Extract the [X, Y] coordinate from the center of the cell holding the provided text.  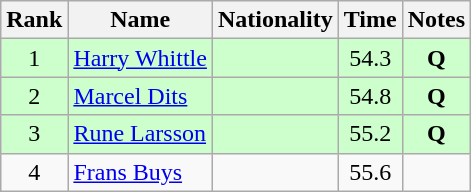
Name [140, 20]
Rune Larsson [140, 134]
Time [370, 20]
4 [34, 172]
Notes [436, 20]
1 [34, 58]
Frans Buys [140, 172]
Harry Whittle [140, 58]
54.3 [370, 58]
Rank [34, 20]
55.2 [370, 134]
3 [34, 134]
2 [34, 96]
Nationality [275, 20]
Marcel Dits [140, 96]
54.8 [370, 96]
55.6 [370, 172]
